From the cell containing the given text, extract its center point as (x, y) coordinate. 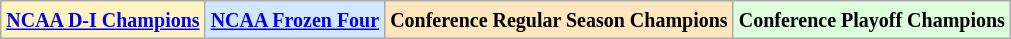
Conference Playoff Champions (872, 20)
NCAA Frozen Four (295, 20)
NCAA D-I Champions (103, 20)
Conference Regular Season Champions (560, 20)
